Search for the cell housing the specified text and yield its (x, y) center coordinate. 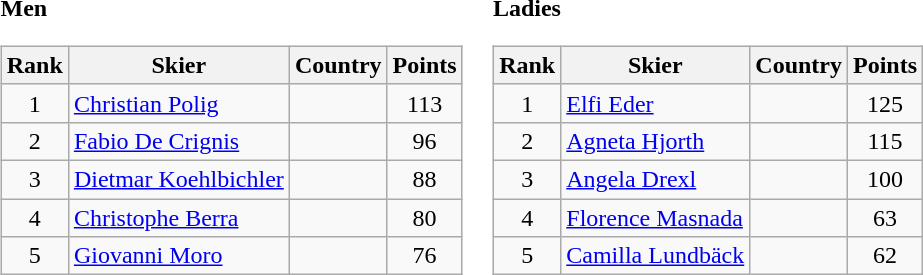
115 (886, 141)
80 (424, 217)
88 (424, 179)
Christian Polig (178, 103)
63 (886, 217)
113 (424, 103)
Giovanni Moro (178, 256)
Angela Drexl (656, 179)
Fabio De Crignis (178, 141)
100 (886, 179)
125 (886, 103)
62 (886, 256)
Dietmar Koehlbichler (178, 179)
96 (424, 141)
Agneta Hjorth (656, 141)
Christophe Berra (178, 217)
Elfi Eder (656, 103)
Florence Masnada (656, 217)
Camilla Lundbäck (656, 256)
76 (424, 256)
